Capture the cell that displays the provided text and extract its [x, y] central coordinate. 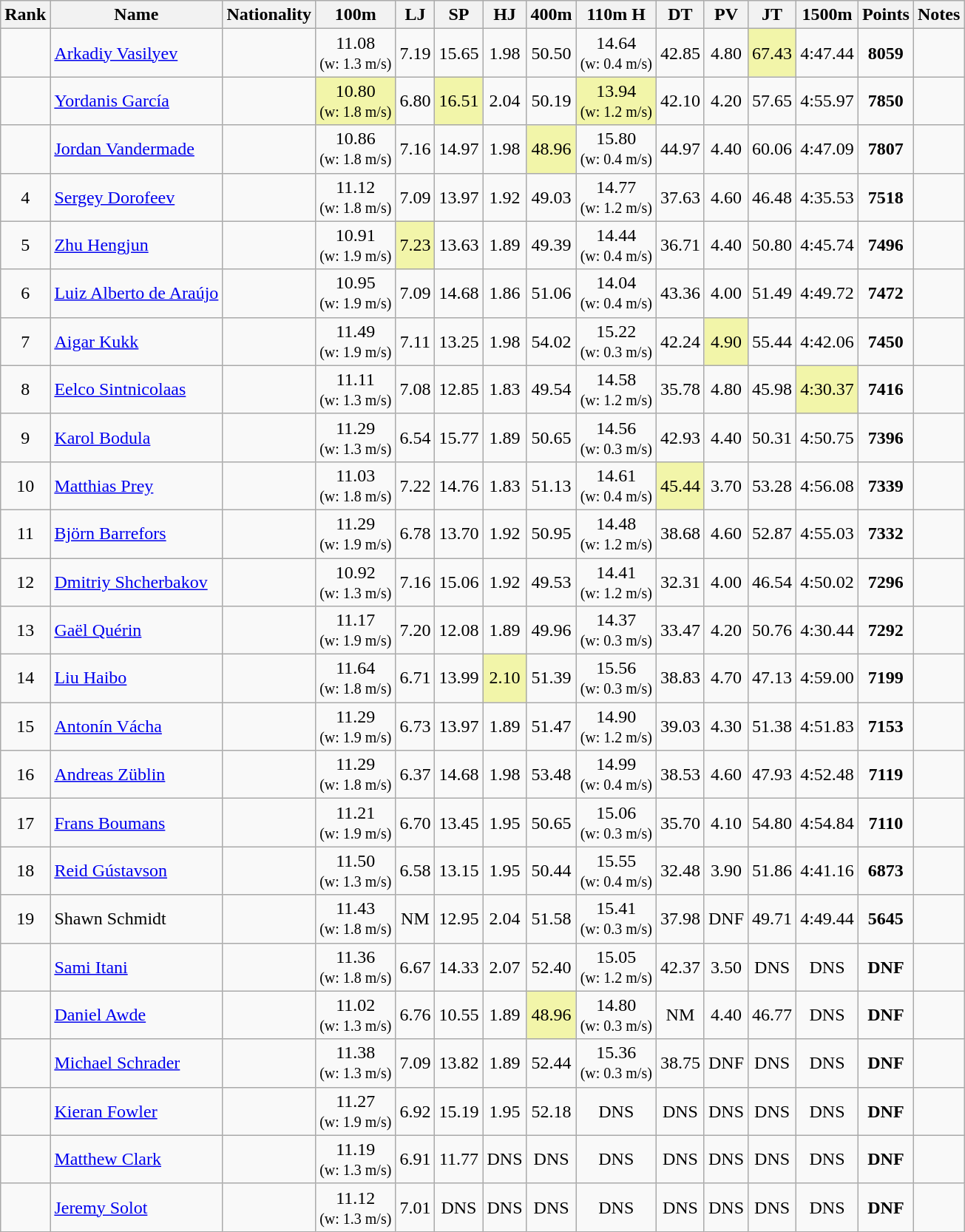
47.13 [772, 679]
4:49.44 [827, 918]
6.92 [416, 1111]
10 [25, 485]
11.36(w: 1.8 m/s) [356, 967]
4.90 [726, 342]
16 [25, 775]
11.38(w: 1.3 m/s) [356, 1063]
14.04(w: 0.4 m/s) [616, 293]
50.76 [772, 630]
13.25 [458, 342]
6 [25, 293]
14.58(w: 1.2 m/s) [616, 389]
7332 [886, 534]
42.93 [680, 438]
12.95 [458, 918]
11.21(w: 1.9 m/s) [356, 822]
4:55.03 [827, 534]
12.08 [458, 630]
16.51 [458, 101]
15.06(w: 0.3 m/s) [616, 822]
3.50 [726, 967]
51.13 [552, 485]
32.48 [680, 871]
10.91(w: 1.9 m/s) [356, 246]
4:47.09 [827, 149]
38.68 [680, 534]
52.18 [552, 1111]
6.70 [416, 822]
2.07 [504, 967]
51.58 [552, 918]
4:55.97 [827, 101]
49.03 [552, 197]
14.37(w: 0.3 m/s) [616, 630]
15.36(w: 0.3 m/s) [616, 1063]
13.15 [458, 871]
13.99 [458, 679]
45.44 [680, 485]
35.78 [680, 389]
5 [25, 246]
7496 [886, 246]
49.39 [552, 246]
Notes [938, 15]
54.02 [552, 342]
Zhu Hengjun [136, 246]
6.91 [416, 1160]
Aigar Kukk [136, 342]
Karol Bodula [136, 438]
10.55 [458, 1015]
11.03(w: 1.8 m/s) [356, 485]
11.12(w: 1.3 m/s) [356, 1207]
Yordanis García [136, 101]
4:35.53 [827, 197]
6.67 [416, 967]
45.98 [772, 389]
11.77 [458, 1160]
7.08 [416, 389]
11.50(w: 1.3 m/s) [356, 871]
36.71 [680, 246]
Gaël Quérin [136, 630]
Kieran Fowler [136, 1111]
42.37 [680, 967]
11.43(w: 1.8 m/s) [356, 918]
49.71 [772, 918]
6.58 [416, 871]
50.50 [552, 53]
67.43 [772, 53]
4:45.74 [827, 246]
7292 [886, 630]
4.10 [726, 822]
7.22 [416, 485]
11.12(w: 1.8 m/s) [356, 197]
11.27(w: 1.9 m/s) [356, 1111]
11.19(w: 1.3 m/s) [356, 1160]
14.97 [458, 149]
19 [25, 918]
15.19 [458, 1111]
38.75 [680, 1063]
51.39 [552, 679]
15.65 [458, 53]
7416 [886, 389]
15.55(w: 0.4 m/s) [616, 871]
6873 [886, 871]
Dmitriy Shcherbakov [136, 581]
10.92(w: 1.3 m/s) [356, 581]
13.82 [458, 1063]
7 [25, 342]
14.41(w: 1.2 m/s) [616, 581]
Luiz Alberto de Araújo [136, 293]
46.54 [772, 581]
4:49.72 [827, 293]
Eelco Sintnicolaas [136, 389]
7850 [886, 101]
4:56.08 [827, 485]
14.48(w: 1.2 m/s) [616, 534]
Jordan Vandermade [136, 149]
7153 [886, 726]
10.95(w: 1.9 m/s) [356, 293]
6.37 [416, 775]
51.38 [772, 726]
33.47 [680, 630]
37.63 [680, 197]
51.06 [552, 293]
10.86(w: 1.8 m/s) [356, 149]
52.87 [772, 534]
7.23 [416, 246]
53.48 [552, 775]
7807 [886, 149]
Sami Itani [136, 967]
4:51.83 [827, 726]
12.85 [458, 389]
51.49 [772, 293]
52.44 [552, 1063]
4:42.06 [827, 342]
53.28 [772, 485]
7119 [886, 775]
17 [25, 822]
7110 [886, 822]
11 [25, 534]
7.01 [416, 1207]
Antonín Vácha [136, 726]
LJ [416, 15]
46.48 [772, 197]
Rank [25, 15]
50.44 [552, 871]
35.70 [680, 822]
37.98 [680, 918]
11.17(w: 1.9 m/s) [356, 630]
Nationality [269, 15]
DT [680, 15]
47.93 [772, 775]
Frans Boumans [136, 822]
50.19 [552, 101]
57.65 [772, 101]
11.29(w: 1.3 m/s) [356, 438]
Reid Gústavson [136, 871]
7450 [886, 342]
7.19 [416, 53]
6.73 [416, 726]
12 [25, 581]
51.86 [772, 871]
4:50.75 [827, 438]
15.41(w: 0.3 m/s) [616, 918]
14 [25, 679]
11.64(w: 1.8 m/s) [356, 679]
14.80(w: 0.3 m/s) [616, 1015]
49.96 [552, 630]
15.06 [458, 581]
3.70 [726, 485]
15.77 [458, 438]
4:54.84 [827, 822]
60.06 [772, 149]
4:30.44 [827, 630]
43.36 [680, 293]
Daniel Awde [136, 1015]
14.33 [458, 967]
50.95 [552, 534]
Sergey Dorofeev [136, 197]
6.78 [416, 534]
Jeremy Solot [136, 1207]
11.08(w: 1.3 m/s) [356, 53]
13.94(w: 1.2 m/s) [616, 101]
Points [886, 15]
PV [726, 15]
13.45 [458, 822]
7396 [886, 438]
44.97 [680, 149]
14.64(w: 0.4 m/s) [616, 53]
4:52.48 [827, 775]
7.20 [416, 630]
13.70 [458, 534]
Liu Haibo [136, 679]
11.02(w: 1.3 m/s) [356, 1015]
14.99(w: 0.4 m/s) [616, 775]
15.05(w: 1.2 m/s) [616, 967]
39.03 [680, 726]
50.80 [772, 246]
14.56(w: 0.3 m/s) [616, 438]
38.53 [680, 775]
1500m [827, 15]
7296 [886, 581]
46.77 [772, 1015]
4:59.00 [827, 679]
42.24 [680, 342]
Matthew Clark [136, 1160]
14.44(w: 0.4 m/s) [616, 246]
9 [25, 438]
51.47 [552, 726]
4.70 [726, 679]
Arkadiy Vasilyev [136, 53]
10.80(w: 1.8 m/s) [356, 101]
6.76 [416, 1015]
110m H [616, 15]
38.83 [680, 679]
11.49(w: 1.9 m/s) [356, 342]
42.85 [680, 53]
14.77(w: 1.2 m/s) [616, 197]
Michael Schrader [136, 1063]
52.40 [552, 967]
8059 [886, 53]
7.11 [416, 342]
7199 [886, 679]
Andreas Züblin [136, 775]
4.30 [726, 726]
1.86 [504, 293]
3.90 [726, 871]
Shawn Schmidt [136, 918]
18 [25, 871]
15.80(w: 0.4 m/s) [616, 149]
6.71 [416, 679]
14.90(w: 1.2 m/s) [616, 726]
Name [136, 15]
32.31 [680, 581]
15.56(w: 0.3 m/s) [616, 679]
2.10 [504, 679]
4:50.02 [827, 581]
15.22(w: 0.3 m/s) [616, 342]
100m [356, 15]
JT [772, 15]
6.80 [416, 101]
7472 [886, 293]
14.61(w: 0.4 m/s) [616, 485]
54.80 [772, 822]
14.76 [458, 485]
HJ [504, 15]
11.29(w: 1.8 m/s) [356, 775]
42.10 [680, 101]
13 [25, 630]
15 [25, 726]
7518 [886, 197]
50.31 [772, 438]
SP [458, 15]
13.63 [458, 246]
4:41.16 [827, 871]
8 [25, 389]
Björn Barrefors [136, 534]
4 [25, 197]
5645 [886, 918]
400m [552, 15]
49.54 [552, 389]
4:47.44 [827, 53]
Matthias Prey [136, 485]
49.53 [552, 581]
7339 [886, 485]
4:30.37 [827, 389]
6.54 [416, 438]
11.11(w: 1.3 m/s) [356, 389]
55.44 [772, 342]
